For the text-containing cell, return its midpoint in (X, Y) coordinate format. 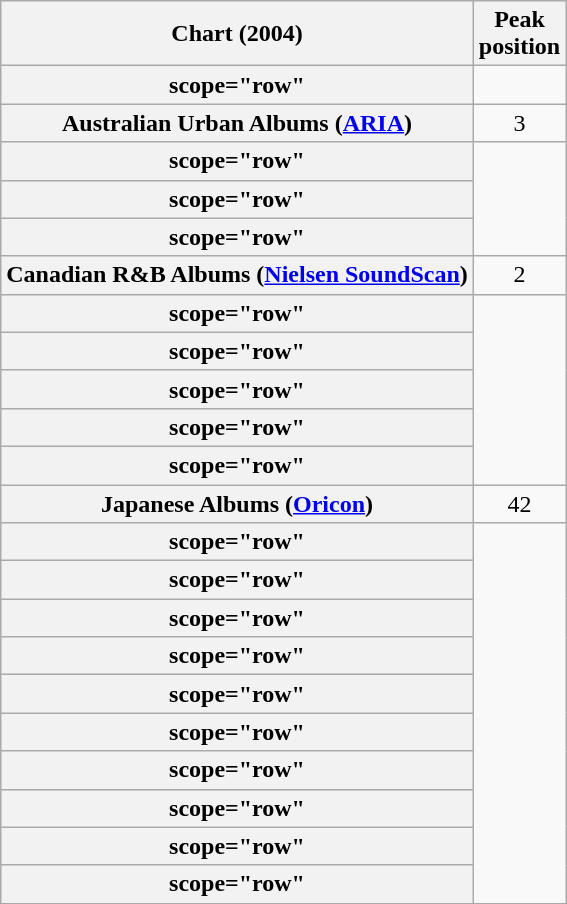
Australian Urban Albums (ARIA) (238, 123)
42 (519, 503)
Japanese Albums (Oricon) (238, 503)
Chart (2004) (238, 34)
Peakposition (519, 34)
2 (519, 275)
Canadian R&B Albums (Nielsen SoundScan) (238, 275)
3 (519, 123)
